Locate the cell with the specified text and output its (x, y) center coordinate. 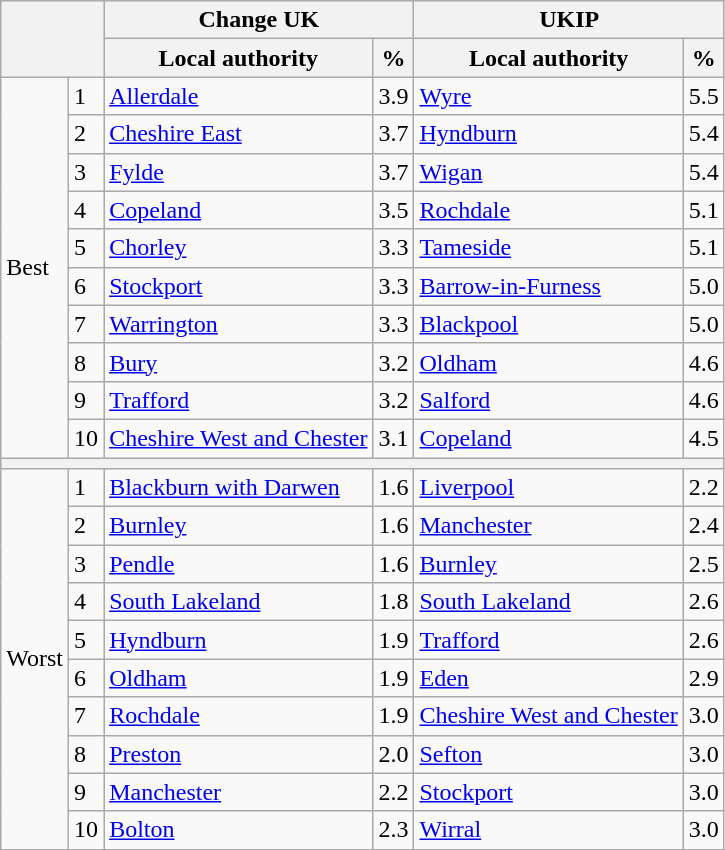
1.8 (394, 602)
Pendle (238, 564)
Preston (238, 754)
Wirral (548, 830)
Salford (548, 400)
Chorley (238, 248)
2.0 (394, 754)
Change UK (259, 20)
Blackburn with Darwen (238, 488)
Sefton (548, 754)
Tameside (548, 248)
Allerdale (238, 96)
UKIP (569, 20)
2.5 (704, 564)
Worst (35, 660)
5.5 (704, 96)
Fylde (238, 172)
Barrow-in-Furness (548, 286)
3.9 (394, 96)
Wigan (548, 172)
Best (35, 268)
Bolton (238, 830)
Warrington (238, 324)
2.3 (394, 830)
Eden (548, 678)
Liverpool (548, 488)
2.9 (704, 678)
2.4 (704, 526)
4.5 (704, 438)
Wyre (548, 96)
Blackpool (548, 324)
Bury (238, 362)
3.5 (394, 210)
3.1 (394, 438)
Cheshire East (238, 134)
